Locate the cell with the specified text and output its (X, Y) center coordinate. 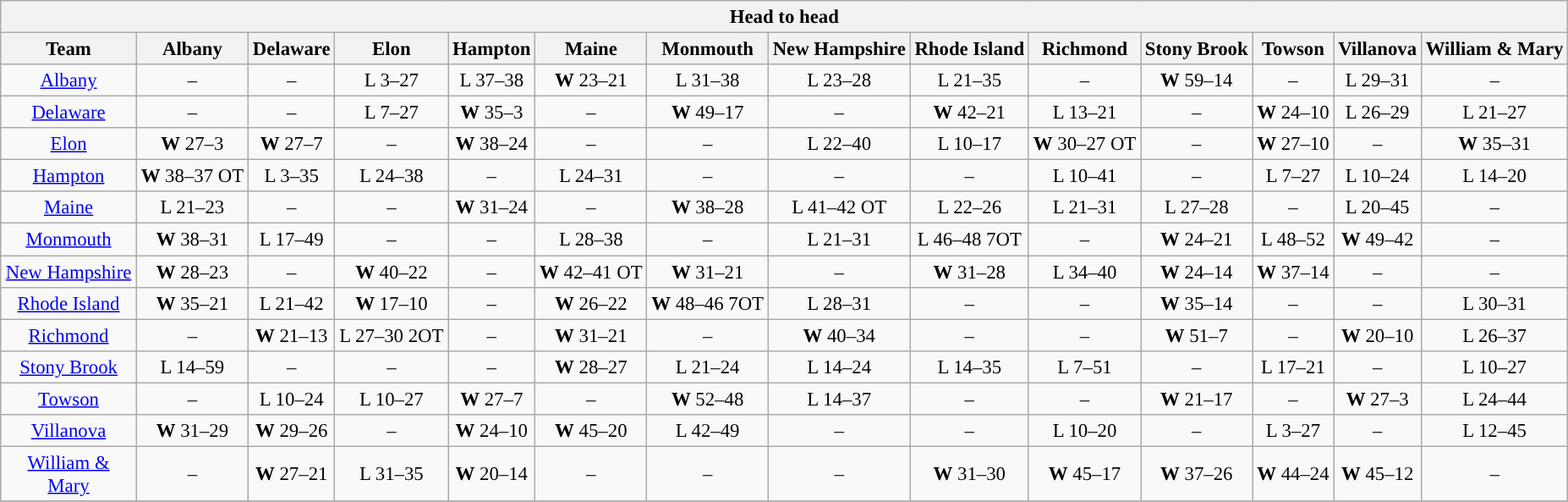
W 48–46 7OT (707, 303)
L 21–35 (969, 80)
L 3–35 (291, 176)
W 35–21 (192, 303)
W 27–21 (291, 474)
W 37–14 (1293, 272)
W 31–28 (969, 272)
W 45–12 (1377, 474)
L 10–17 (969, 144)
W 38–28 (707, 207)
L 30–31 (1494, 303)
W 38–37 OT (192, 176)
W 59–14 (1197, 80)
W 27–10 (1293, 144)
L 14–24 (839, 367)
W 40–22 (392, 272)
L 24–44 (1494, 399)
L 14–59 (192, 367)
L 26–29 (1377, 113)
L 34–40 (1084, 272)
L 27–30 2OT (392, 335)
W 30–27 OT (1084, 144)
L 10–20 (1084, 431)
L 14–20 (1494, 176)
L 46–48 7OT (969, 240)
W 52–48 (707, 399)
W 42–21 (969, 113)
L 10–41 (1084, 176)
W 20–14 (492, 474)
W 31–30 (969, 474)
W 24–21 (1197, 240)
L 12–45 (1494, 431)
W 35–31 (1494, 144)
W 38–31 (192, 240)
W 31–29 (192, 431)
L 14–37 (839, 399)
L 13–21 (1084, 113)
W 24–14 (1197, 272)
W 21–17 (1197, 399)
W 31–24 (492, 207)
W 49–17 (707, 113)
W 45–20 (591, 431)
L 22–40 (839, 144)
L 27–28 (1197, 207)
W 35–3 (492, 113)
W 45–17 (1084, 474)
W 29–26 (291, 431)
L 29–31 (1377, 80)
W 42–41 OT (591, 272)
W 23–21 (591, 80)
L 17–49 (291, 240)
L 24–38 (392, 176)
L 48–52 (1293, 240)
L 28–31 (839, 303)
W 40–34 (839, 335)
W 37–26 (1197, 474)
L 17–21 (1293, 367)
L 22–26 (969, 207)
L 21–23 (192, 207)
Head to head (785, 17)
Team (69, 49)
L 42–49 (707, 431)
L 7–51 (1084, 367)
W 21–13 (291, 335)
W 26–22 (591, 303)
W 28–23 (192, 272)
L 24–31 (591, 176)
W 51–7 (1197, 335)
W 44–24 (1293, 474)
L 37–38 (492, 80)
L 41–42 OT (839, 207)
W 35–14 (1197, 303)
L 26–37 (1494, 335)
W 28–27 (591, 367)
W 20–10 (1377, 335)
L 20–45 (1377, 207)
L 23–28 (839, 80)
W 38–24 (492, 144)
L 31–38 (707, 80)
W 49–42 (1377, 240)
L 31–35 (392, 474)
L 14–35 (969, 367)
L 21–27 (1494, 113)
W 17–10 (392, 303)
L 21–42 (291, 303)
L 21–24 (707, 367)
L 28–38 (591, 240)
